From the cell containing the given text, extract its center point as [x, y] coordinate. 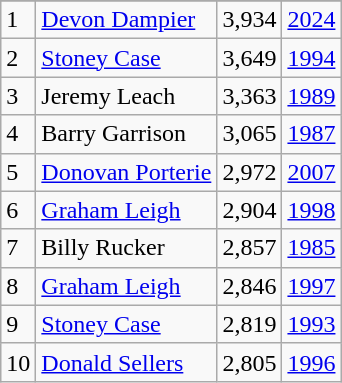
1998 [312, 210]
2024 [312, 20]
8 [18, 286]
4 [18, 134]
Donovan Porterie [126, 172]
6 [18, 210]
2,972 [250, 172]
Devon Dampier [126, 20]
2,904 [250, 210]
3,363 [250, 96]
1989 [312, 96]
1996 [312, 362]
3,065 [250, 134]
2,857 [250, 248]
3,934 [250, 20]
2 [18, 58]
Barry Garrison [126, 134]
3 [18, 96]
10 [18, 362]
9 [18, 324]
3,649 [250, 58]
1 [18, 20]
2,805 [250, 362]
2,819 [250, 324]
1993 [312, 324]
2,846 [250, 286]
Billy Rucker [126, 248]
1994 [312, 58]
5 [18, 172]
1987 [312, 134]
Donald Sellers [126, 362]
1997 [312, 286]
Jeremy Leach [126, 96]
2007 [312, 172]
7 [18, 248]
1985 [312, 248]
